Detect which cell encompasses the target text, then output its (x, y) center coordinate. 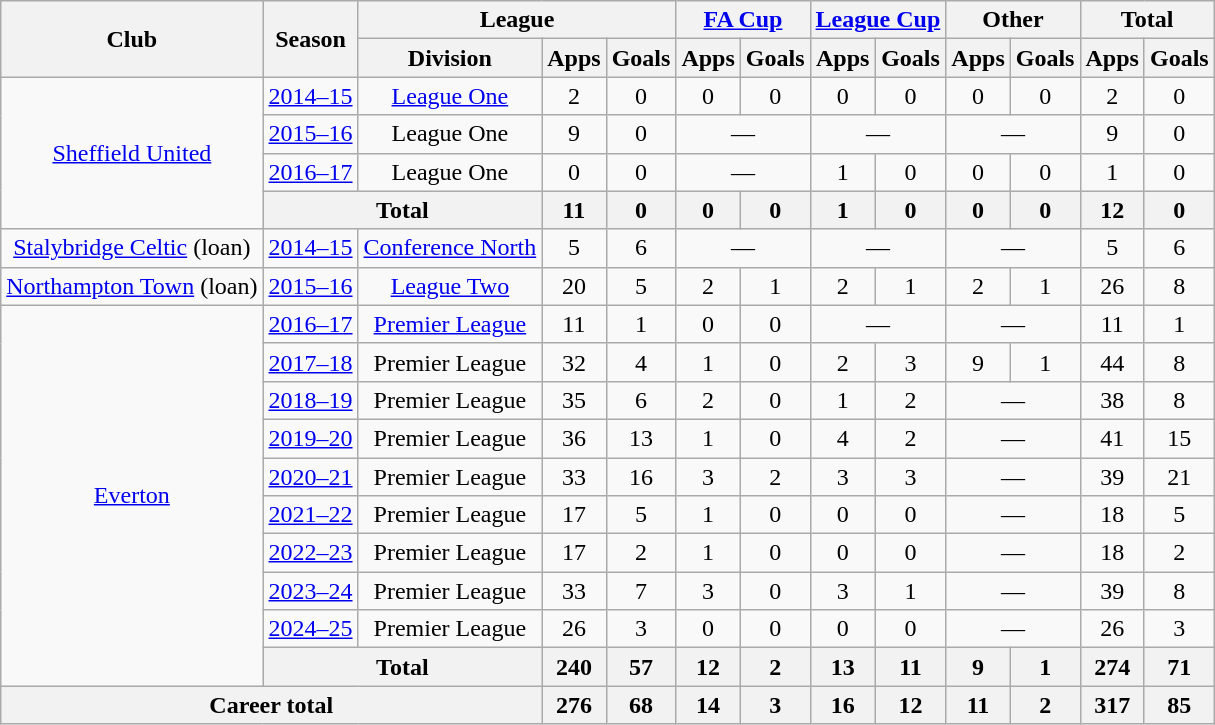
36 (574, 438)
Season (310, 39)
35 (574, 400)
7 (641, 591)
240 (574, 667)
41 (1112, 438)
57 (641, 667)
15 (1179, 438)
71 (1179, 667)
274 (1112, 667)
Division (450, 58)
44 (1112, 362)
League (517, 20)
317 (1112, 705)
14 (708, 705)
2018–19 (310, 400)
32 (574, 362)
21 (1179, 477)
Everton (132, 496)
38 (1112, 400)
Career total (272, 705)
Club (132, 39)
2022–23 (310, 553)
Sheffield United (132, 153)
2024–25 (310, 629)
2023–24 (310, 591)
2020–21 (310, 477)
2019–20 (310, 438)
League Two (450, 286)
276 (574, 705)
Northampton Town (loan) (132, 286)
Stalybridge Celtic (loan) (132, 248)
Other (1013, 20)
68 (641, 705)
FA Cup (743, 20)
2021–22 (310, 515)
20 (574, 286)
85 (1179, 705)
League Cup (878, 20)
Conference North (450, 248)
2017–18 (310, 362)
